Pinpoint the cell where the given text exists, returning its [x, y] midpoint coordinate. 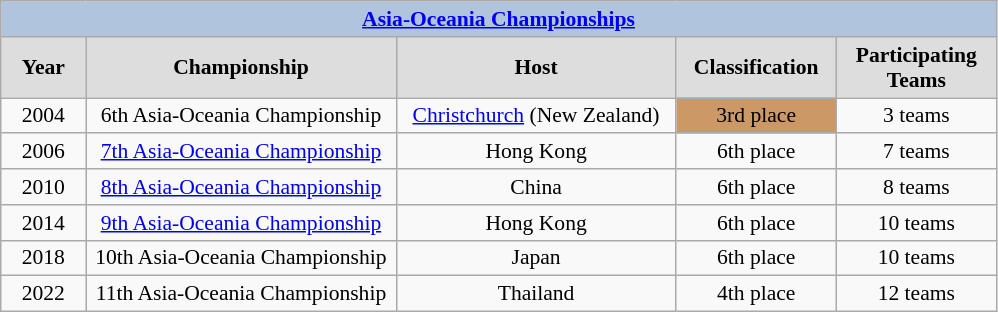
6th Asia-Oceania Championship [241, 116]
9th Asia-Oceania Championship [241, 223]
China [536, 187]
2010 [44, 187]
8th Asia-Oceania Championship [241, 187]
Year [44, 68]
Christchurch (New Zealand) [536, 116]
3rd place [756, 116]
Japan [536, 258]
2018 [44, 258]
Participating Teams [916, 68]
Classification [756, 68]
4th place [756, 294]
Asia-Oceania Championships [499, 19]
12 teams [916, 294]
2004 [44, 116]
2014 [44, 223]
7 teams [916, 152]
Championship [241, 68]
7th Asia-Oceania Championship [241, 152]
10th Asia-Oceania Championship [241, 258]
2022 [44, 294]
Thailand [536, 294]
11th Asia-Oceania Championship [241, 294]
Host [536, 68]
3 teams [916, 116]
2006 [44, 152]
8 teams [916, 187]
